Detect which cell encompasses the target text, then output its (x, y) center coordinate. 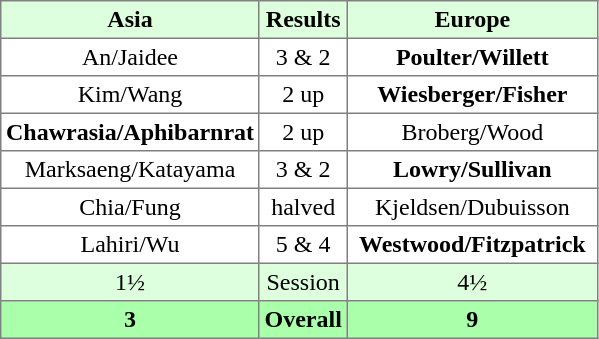
Poulter/Willett (472, 57)
Wiesberger/Fisher (472, 95)
Westwood/Fitzpatrick (472, 245)
Overall (303, 320)
halved (303, 207)
Chawrasia/Aphibarnrat (130, 132)
Kim/Wang (130, 95)
9 (472, 320)
Chia/Fung (130, 207)
Broberg/Wood (472, 132)
Europe (472, 20)
Session (303, 282)
An/Jaidee (130, 57)
4½ (472, 282)
Lahiri/Wu (130, 245)
5 & 4 (303, 245)
Lowry/Sullivan (472, 170)
3 (130, 320)
Asia (130, 20)
1½ (130, 282)
Kjeldsen/Dubuisson (472, 207)
Marksaeng/Katayama (130, 170)
Results (303, 20)
